Extract the (x, y) coordinate from the center of the cell holding the provided text.  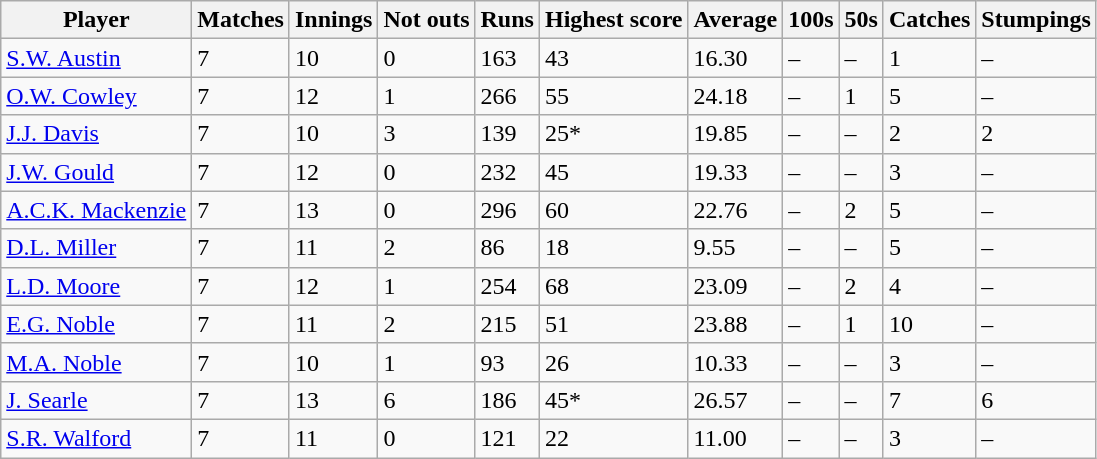
4 (929, 286)
16.30 (736, 58)
26 (614, 362)
254 (507, 286)
25* (614, 134)
11.00 (736, 438)
60 (614, 210)
86 (507, 248)
22 (614, 438)
163 (507, 58)
23.88 (736, 324)
9.55 (736, 248)
Innings (333, 20)
50s (861, 20)
S.W. Austin (96, 58)
J. Searle (96, 400)
100s (811, 20)
Player (96, 20)
45* (614, 400)
E.G. Noble (96, 324)
18 (614, 248)
232 (507, 172)
93 (507, 362)
S.R. Walford (96, 438)
Highest score (614, 20)
M.A. Noble (96, 362)
24.18 (736, 96)
O.W. Cowley (96, 96)
19.85 (736, 134)
186 (507, 400)
J.W. Gould (96, 172)
51 (614, 324)
J.J. Davis (96, 134)
A.C.K. Mackenzie (96, 210)
10.33 (736, 362)
139 (507, 134)
23.09 (736, 286)
68 (614, 286)
45 (614, 172)
Catches (929, 20)
43 (614, 58)
296 (507, 210)
L.D. Moore (96, 286)
D.L. Miller (96, 248)
121 (507, 438)
Matches (241, 20)
26.57 (736, 400)
215 (507, 324)
55 (614, 96)
19.33 (736, 172)
Average (736, 20)
Stumpings (1036, 20)
Runs (507, 20)
266 (507, 96)
22.76 (736, 210)
Not outs (426, 20)
